Determine the (x, y) coordinate at the center of the cell enclosing the given text.  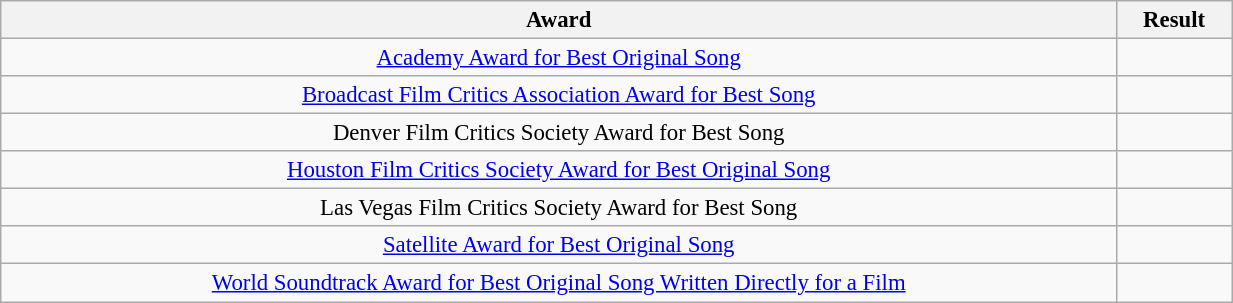
Houston Film Critics Society Award for Best Original Song (559, 170)
Denver Film Critics Society Award for Best Song (559, 133)
Las Vegas Film Critics Society Award for Best Song (559, 208)
Award (559, 20)
Satellite Award for Best Original Song (559, 245)
World Soundtrack Award for Best Original Song Written Directly for a Film (559, 283)
Academy Award for Best Original Song (559, 58)
Result (1174, 20)
Broadcast Film Critics Association Award for Best Song (559, 95)
